Scan for the cell matching the given text and deliver its (X, Y) coordinate at center. 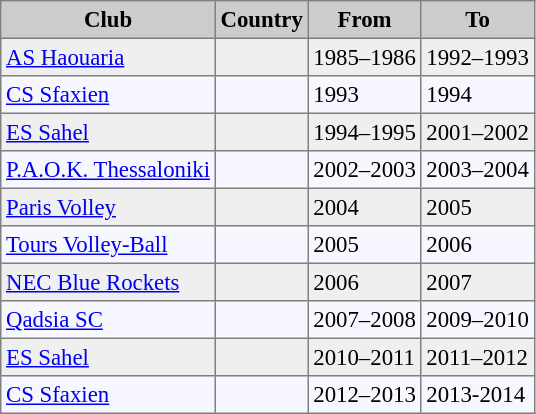
2007–2008 (364, 320)
1993 (364, 95)
2011–2012 (478, 357)
1992–1993 (478, 57)
From (364, 20)
Club (108, 20)
2004 (364, 207)
Tours Volley-Ball (108, 245)
Paris Volley (108, 207)
To (478, 20)
2001–2002 (478, 132)
2003–2004 (478, 170)
2002–2003 (364, 170)
2009–2010 (478, 320)
2007 (478, 282)
1985–1986 (364, 57)
2010–2011 (364, 357)
1994–1995 (364, 132)
1994 (478, 95)
P.A.O.K. Thessaloniki (108, 170)
2012–2013 (364, 395)
NEC Blue Rockets (108, 282)
Country (262, 20)
Qadsia SC (108, 320)
2013-2014 (478, 395)
AS Haouaria (108, 57)
